Capture the cell that displays the provided text and extract its [x, y] central coordinate. 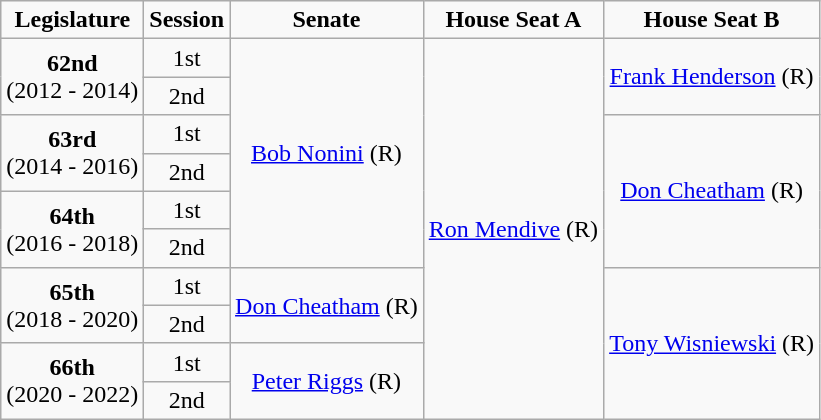
62nd (2012 - 2014) [72, 77]
65th (2018 - 2020) [72, 305]
63rd (2014 - 2016) [72, 153]
Tony Wisniewski (R) [712, 343]
Peter Riggs (R) [327, 381]
Frank Henderson (R) [712, 77]
Senate [327, 20]
House Seat A [513, 20]
Session [187, 20]
64th (2016 - 2018) [72, 229]
House Seat B [712, 20]
Ron Mendive (R) [513, 230]
Legislature [72, 20]
Bob Nonini (R) [327, 153]
66th (2020 - 2022) [72, 381]
